Provide the (X, Y) coordinate of the cell's center where the given text is located.  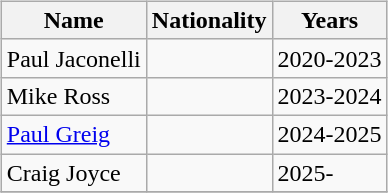
2023-2024 (330, 96)
2020-2023 (330, 58)
2025- (330, 173)
2024-2025 (330, 134)
Years (330, 20)
Paul Jaconelli (74, 58)
Mike Ross (74, 96)
Paul Greig (74, 134)
Name (74, 20)
Craig Joyce (74, 173)
Nationality (209, 20)
